Extract the [X, Y] coordinate from the center of the cell holding the provided text.  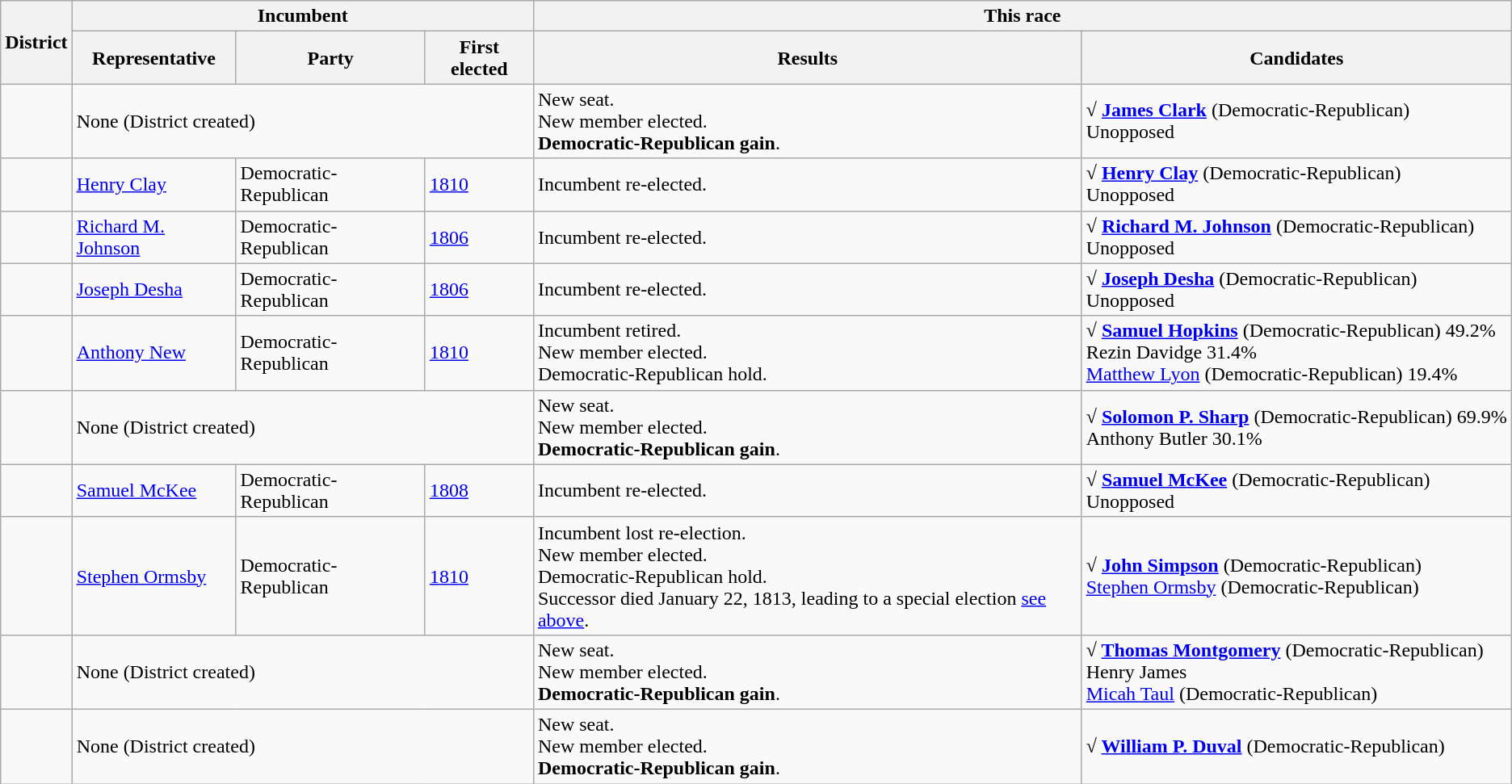
Richard M. Johnson [153, 237]
√ James Clark (Democratic-Republican)Unopposed [1296, 121]
This race [1023, 16]
Henry Clay [153, 184]
Incumbent retired.New member elected.Democratic-Republican hold. [808, 353]
Incumbent [302, 16]
Stephen Ormsby [153, 576]
Incumbent lost re-election.New member elected.Democratic-Republican hold.Successor died January 22, 1813, leading to a special election see above. [808, 576]
1808 [479, 491]
Samuel McKee [153, 491]
√ Solomon P. Sharp (Democratic-Republican) 69.9%Anthony Butler 30.1% [1296, 427]
√ William P. Duval (Democratic-Republican) [1296, 746]
Candidates [1296, 58]
First elected [479, 58]
District [36, 42]
√ Joseph Desha (Democratic-Republican)Unopposed [1296, 289]
√ Samuel Hopkins (Democratic-Republican) 49.2%Rezin Davidge 31.4%Matthew Lyon (Democratic-Republican) 19.4% [1296, 353]
√ Samuel McKee (Democratic-Republican)Unopposed [1296, 491]
Anthony New [153, 353]
√ Thomas Montgomery (Democratic-Republican)Henry JamesMicah Taul (Democratic-Republican) [1296, 672]
√ John Simpson (Democratic-Republican)Stephen Ormsby (Democratic-Republican) [1296, 576]
Party [330, 58]
Joseph Desha [153, 289]
√ Henry Clay (Democratic-Republican)Unopposed [1296, 184]
Results [808, 58]
Representative [153, 58]
√ Richard M. Johnson (Democratic-Republican)Unopposed [1296, 237]
